From the cell containing the given text, extract its center point as [x, y] coordinate. 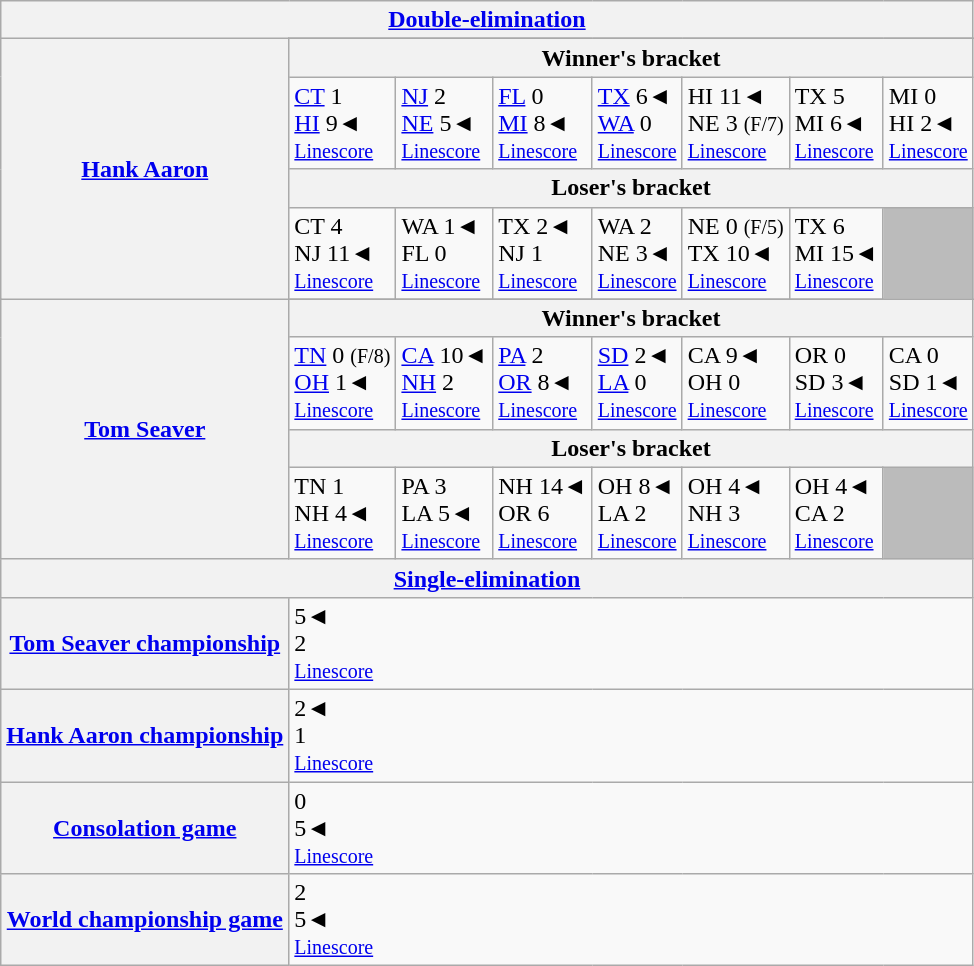
WA 1◄ FL 0Linescore [444, 253]
Tom Seaver championship [145, 643]
TN 1 NH 4◄Linescore [342, 513]
NJ 2 NE 5◄Linescore [444, 123]
TX 5 MI 6◄Linescore [836, 123]
NE 0 (F/5) TX 10◄Linescore [736, 253]
Hank Aaron championship [145, 735]
MI 0 HI 2◄Linescore [928, 123]
2 5◄Linescore [631, 920]
OH 4◄ CA 2Linescore [836, 513]
HI 11◄ NE 3 (F/7)Linescore [736, 123]
PA 2 OR 8◄Linescore [542, 383]
TN 0 (F/8) OH 1◄Linescore [342, 383]
CT 1 HI 9◄Linescore [342, 123]
0 5◄Linescore [631, 828]
Hank Aaron [145, 169]
FL 0 MI 8◄Linescore [542, 123]
WA 2 NE 3◄Linescore [637, 253]
Double-elimination [487, 20]
5◄ 2Linescore [631, 643]
CA 10◄ NH 2Linescore [444, 383]
OH 4◄ NH 3Linescore [736, 513]
OR 0 SD 3◄Linescore [836, 383]
Tom Seaver [145, 429]
World championship game [145, 920]
Single-elimination [487, 578]
2◄ 1Linescore [631, 735]
CA 0 SD 1◄Linescore [928, 383]
CT 4 NJ 11◄Linescore [342, 253]
TX 2◄ NJ 1Linescore [542, 253]
Consolation game [145, 828]
SD 2◄ LA 0Linescore [637, 383]
TX 6◄ WA 0Linescore [637, 123]
PA 3 LA 5◄Linescore [444, 513]
TX 6 MI 15◄Linescore [836, 253]
CA 9◄ OH 0Linescore [736, 383]
NH 14◄ OR 6Linescore [542, 513]
OH 8◄ LA 2Linescore [637, 513]
